Locate the cell with the specified text and output its [X, Y] center coordinate. 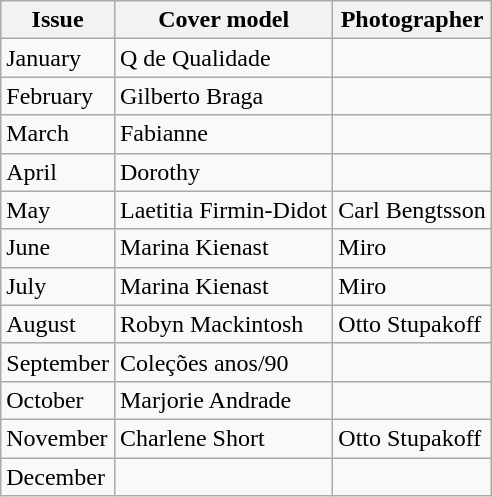
March [58, 134]
May [58, 210]
September [58, 362]
April [58, 172]
August [58, 324]
Robyn Mackintosh [223, 324]
Issue [58, 20]
Marjorie Andrade [223, 400]
Gilberto Braga [223, 96]
Charlene Short [223, 438]
October [58, 400]
June [58, 248]
Carl Bengtsson [412, 210]
January [58, 58]
December [58, 477]
Coleções anos/90 [223, 362]
Fabianne [223, 134]
July [58, 286]
Cover model [223, 20]
November [58, 438]
Dorothy [223, 172]
February [58, 96]
Q de Qualidade [223, 58]
Laetitia Firmin-Didot [223, 210]
Photographer [412, 20]
